Return the (x, y) coordinate for the center point of the cell that contains the specified text.  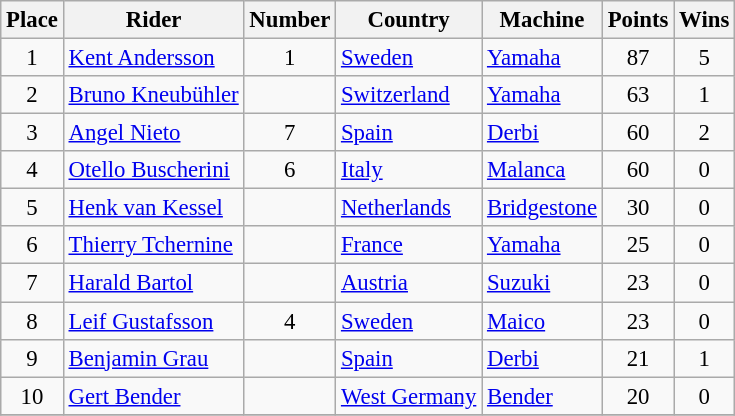
Thierry Tchernine (154, 245)
Benjamin Grau (154, 358)
Otello Buscherini (154, 170)
8 (32, 321)
Maico (542, 321)
25 (638, 245)
Bruno Kneubühler (154, 95)
Country (409, 20)
Harald Bartol (154, 283)
Points (638, 20)
Switzerland (409, 95)
Gert Bender (154, 396)
10 (32, 396)
9 (32, 358)
21 (638, 358)
Bridgestone (542, 208)
Italy (409, 170)
63 (638, 95)
Angel Nieto (154, 133)
Henk van Kessel (154, 208)
Leif Gustafsson (154, 321)
France (409, 245)
West Germany (409, 396)
Wins (704, 20)
Suzuki (542, 283)
30 (638, 208)
Machine (542, 20)
Number (290, 20)
Rider (154, 20)
Malanca (542, 170)
Bender (542, 396)
Place (32, 20)
Austria (409, 283)
Netherlands (409, 208)
87 (638, 58)
20 (638, 396)
Kent Andersson (154, 58)
3 (32, 133)
